From the cell containing the given text, extract its center point as [x, y] coordinate. 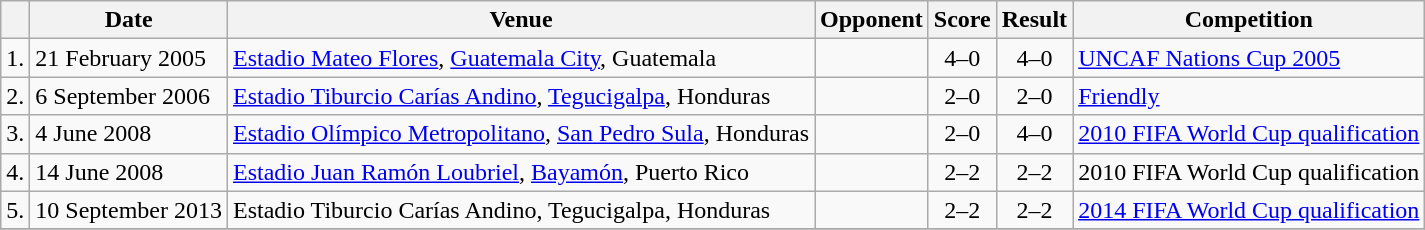
2014 FIFA World Cup qualification [1249, 210]
UNCAF Nations Cup 2005 [1249, 58]
Venue [522, 20]
4 June 2008 [129, 134]
Estadio Mateo Flores, Guatemala City, Guatemala [522, 58]
Estadio Juan Ramón Loubriel, Bayamón, Puerto Rico [522, 172]
Date [129, 20]
Opponent [872, 20]
3. [16, 134]
Friendly [1249, 96]
14 June 2008 [129, 172]
21 February 2005 [129, 58]
6 September 2006 [129, 96]
Result [1034, 20]
2. [16, 96]
5. [16, 210]
Estadio Olímpico Metropolitano, San Pedro Sula, Honduras [522, 134]
10 September 2013 [129, 210]
4. [16, 172]
Score [962, 20]
Competition [1249, 20]
1. [16, 58]
